Scan for the cell matching the given text and deliver its [x, y] coordinate at center. 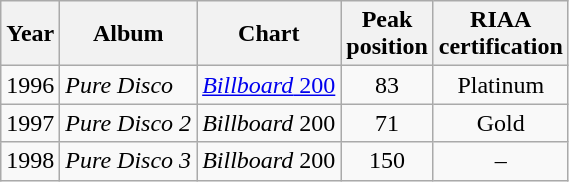
71 [387, 123]
150 [387, 161]
Year [30, 34]
Pure Disco 2 [128, 123]
RIAAcertification [500, 34]
Pure Disco 3 [128, 161]
Chart [269, 34]
Platinum [500, 85]
1998 [30, 161]
83 [387, 85]
Album [128, 34]
Pure Disco [128, 85]
– [500, 161]
1996 [30, 85]
Peakposition [387, 34]
1997 [30, 123]
Gold [500, 123]
